For the text-containing cell, return its midpoint in (x, y) coordinate format. 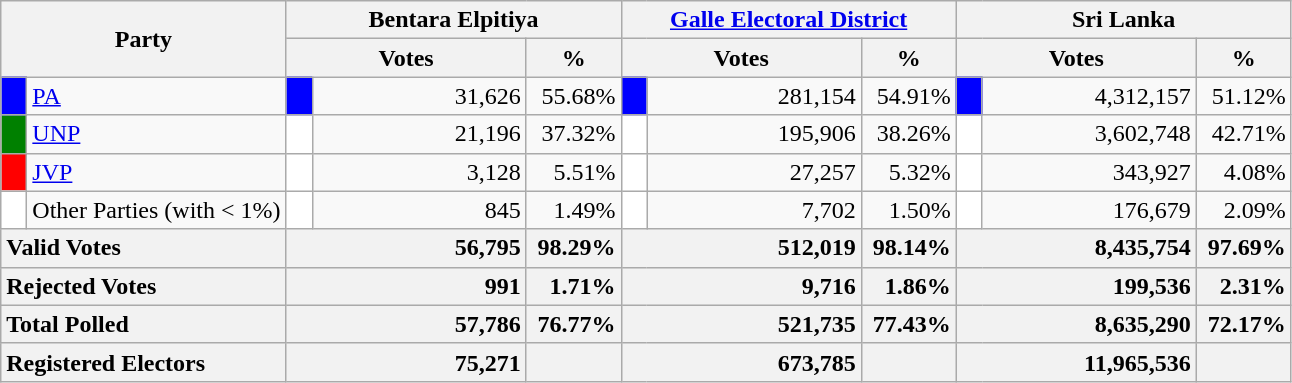
56,795 (406, 248)
9,716 (741, 286)
Galle Electoral District (788, 20)
5.51% (574, 172)
1.50% (908, 210)
97.69% (1244, 248)
Party (144, 39)
5.32% (908, 172)
42.71% (1244, 134)
21,196 (419, 134)
Rejected Votes (144, 286)
37.32% (574, 134)
176,679 (1089, 210)
Total Polled (144, 324)
31,626 (419, 96)
3,602,748 (1089, 134)
54.91% (908, 96)
75,271 (406, 362)
8,435,754 (1076, 248)
Sri Lanka (1124, 20)
512,019 (741, 248)
991 (406, 286)
8,635,290 (1076, 324)
51.12% (1244, 96)
1.86% (908, 286)
195,906 (754, 134)
JVP (156, 172)
343,927 (1089, 172)
4.08% (1244, 172)
3,128 (419, 172)
Registered Electors (144, 362)
7,702 (754, 210)
76.77% (574, 324)
2.31% (1244, 286)
27,257 (754, 172)
57,786 (406, 324)
1.71% (574, 286)
2.09% (1244, 210)
UNP (156, 134)
72.17% (1244, 324)
PA (156, 96)
38.26% (908, 134)
77.43% (908, 324)
281,154 (754, 96)
Bentara Elpitiya (454, 20)
11,965,536 (1076, 362)
199,536 (1076, 286)
1.49% (574, 210)
Valid Votes (144, 248)
98.29% (574, 248)
98.14% (908, 248)
673,785 (741, 362)
Other Parties (with < 1%) (156, 210)
55.68% (574, 96)
4,312,157 (1089, 96)
845 (419, 210)
521,735 (741, 324)
